Search for the cell housing the specified text and yield its (X, Y) center coordinate. 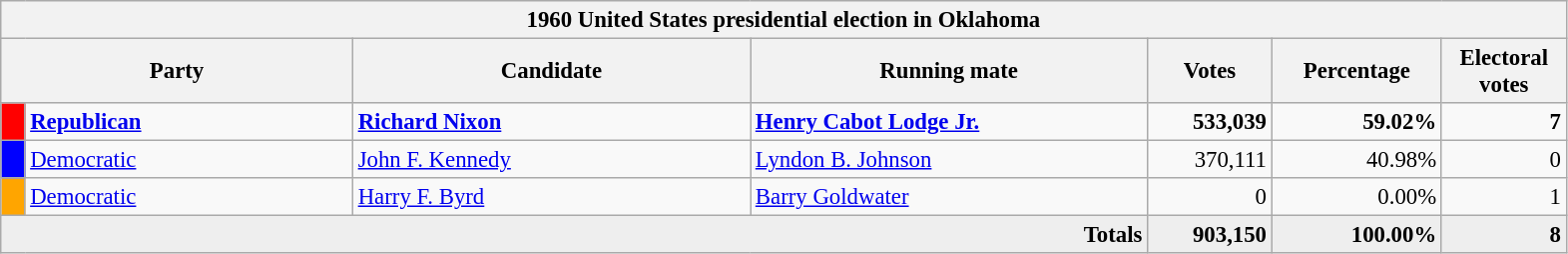
Candidate (551, 72)
8 (1503, 235)
0.00% (1356, 197)
Richard Nixon (551, 122)
370,111 (1210, 160)
Totals (575, 235)
Percentage (1356, 72)
Electoral votes (1503, 72)
Votes (1210, 72)
100.00% (1356, 235)
903,150 (1210, 235)
Henry Cabot Lodge Jr. (949, 122)
7 (1503, 122)
Party (178, 72)
59.02% (1356, 122)
533,039 (1210, 122)
Lyndon B. Johnson (949, 160)
Harry F. Byrd (551, 197)
40.98% (1356, 160)
1 (1503, 197)
John F. Kennedy (551, 160)
1960 United States presidential election in Oklahoma (784, 20)
Running mate (949, 72)
Republican (189, 122)
Barry Goldwater (949, 197)
